Locate the cell with the specified text and output its [x, y] center coordinate. 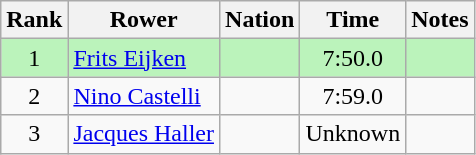
Unknown [353, 134]
7:59.0 [353, 96]
Frits Eijken [144, 58]
Time [353, 20]
Rank [34, 20]
3 [34, 134]
Nation [260, 20]
7:50.0 [353, 58]
Nino Castelli [144, 96]
Jacques Haller [144, 134]
2 [34, 96]
1 [34, 58]
Notes [440, 20]
Rower [144, 20]
